Scan for the cell matching the given text and deliver its (x, y) coordinate at center. 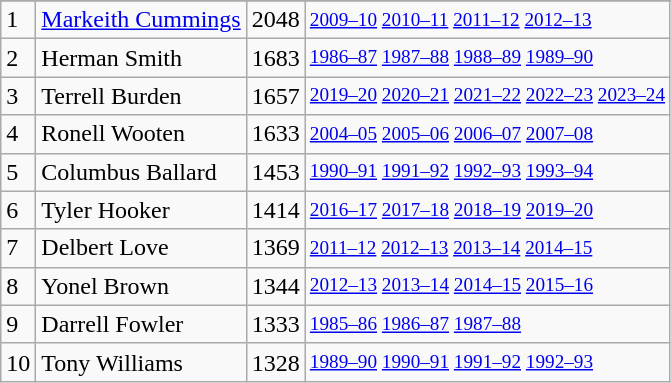
1414 (276, 210)
1453 (276, 172)
1986–87 1987–88 1988–89 1989–90 (487, 58)
3 (18, 96)
2016–17 2017–18 2018–19 2019–20 (487, 210)
1 (18, 20)
1633 (276, 134)
2 (18, 58)
2048 (276, 20)
2004–05 2005–06 2006–07 2007–08 (487, 134)
1989–90 1990–91 1991–92 1992–93 (487, 362)
2019–20 2020–21 2021–22 2022–23 2023–24 (487, 96)
Darrell Fowler (141, 324)
1985–86 1986–87 1987–88 (487, 324)
2012–13 2013–14 2014–15 2015–16 (487, 286)
1344 (276, 286)
5 (18, 172)
Ronell Wooten (141, 134)
7 (18, 248)
1683 (276, 58)
Delbert Love (141, 248)
4 (18, 134)
Yonel Brown (141, 286)
10 (18, 362)
Tony Williams (141, 362)
1369 (276, 248)
1328 (276, 362)
Terrell Burden (141, 96)
9 (18, 324)
Tyler Hooker (141, 210)
Markeith Cummings (141, 20)
2009–10 2010–11 2011–12 2012–13 (487, 20)
1990–91 1991–92 1992–93 1993–94 (487, 172)
Columbus Ballard (141, 172)
1657 (276, 96)
1333 (276, 324)
6 (18, 210)
2011–12 2012–13 2013–14 2014–15 (487, 248)
8 (18, 286)
Herman Smith (141, 58)
